Return the (x, y) coordinate for the center point of the cell that contains the specified text.  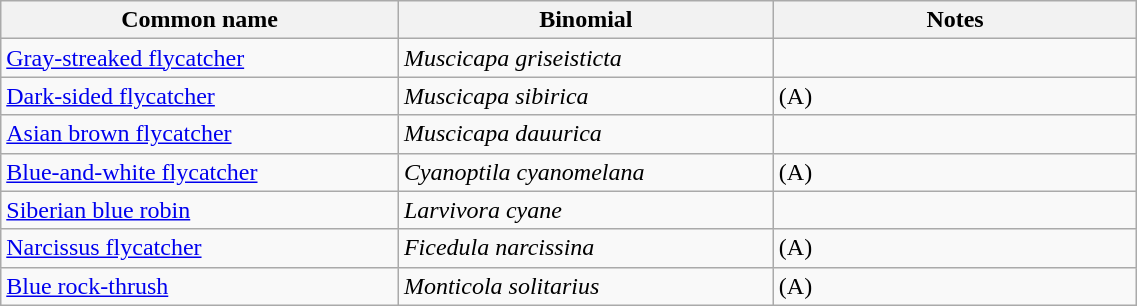
Monticola solitarius (586, 286)
Ficedula narcissina (586, 248)
Binomial (586, 20)
Asian brown flycatcher (200, 134)
Siberian blue robin (200, 210)
Larvivora cyane (586, 210)
Narcissus flycatcher (200, 248)
Notes (955, 20)
Cyanoptila cyanomelana (586, 172)
Dark-sided flycatcher (200, 96)
Gray-streaked flycatcher (200, 58)
Muscicapa sibirica (586, 96)
Common name (200, 20)
Blue rock-thrush (200, 286)
Muscicapa griseisticta (586, 58)
Blue-and-white flycatcher (200, 172)
Muscicapa dauurica (586, 134)
